Determine the (X, Y) coordinate at the center of the cell enclosing the given text.  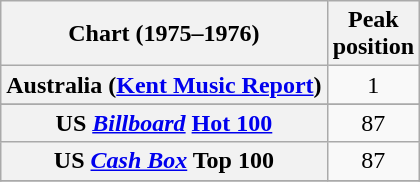
Chart (1975–1976) (164, 34)
1 (373, 85)
US Billboard Hot 100 (164, 123)
Australia (Kent Music Report) (164, 85)
Peakposition (373, 34)
US Cash Box Top 100 (164, 161)
